Determine the (x, y) coordinate at the center of the cell enclosing the given text.  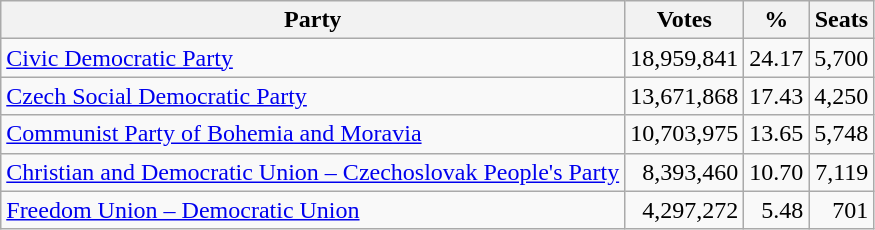
5.48 (776, 210)
24.17 (776, 58)
10,703,975 (684, 134)
Czech Social Democratic Party (313, 96)
Seats (842, 20)
5,700 (842, 58)
Party (313, 20)
7,119 (842, 172)
% (776, 20)
13,671,868 (684, 96)
701 (842, 210)
4,297,272 (684, 210)
10.70 (776, 172)
18,959,841 (684, 58)
8,393,460 (684, 172)
5,748 (842, 134)
Christian and Democratic Union – Czechoslovak People's Party (313, 172)
Communist Party of Bohemia and Moravia (313, 134)
Votes (684, 20)
13.65 (776, 134)
17.43 (776, 96)
Freedom Union – Democratic Union (313, 210)
4,250 (842, 96)
Civic Democratic Party (313, 58)
